Identify which cell holds the provided text, then report its [x, y] central coordinate. 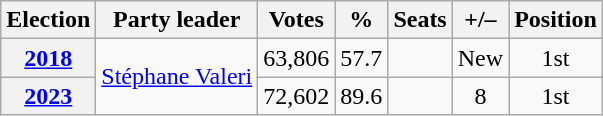
2023 [48, 96]
Election [48, 20]
63,806 [296, 58]
Stéphane Valeri [177, 77]
2018 [48, 58]
89.6 [362, 96]
+/– [480, 20]
8 [480, 96]
Votes [296, 20]
Position [556, 20]
Seats [420, 20]
Party leader [177, 20]
72,602 [296, 96]
New [480, 58]
% [362, 20]
57.7 [362, 58]
